Identify which cell holds the provided text, then report its [x, y] central coordinate. 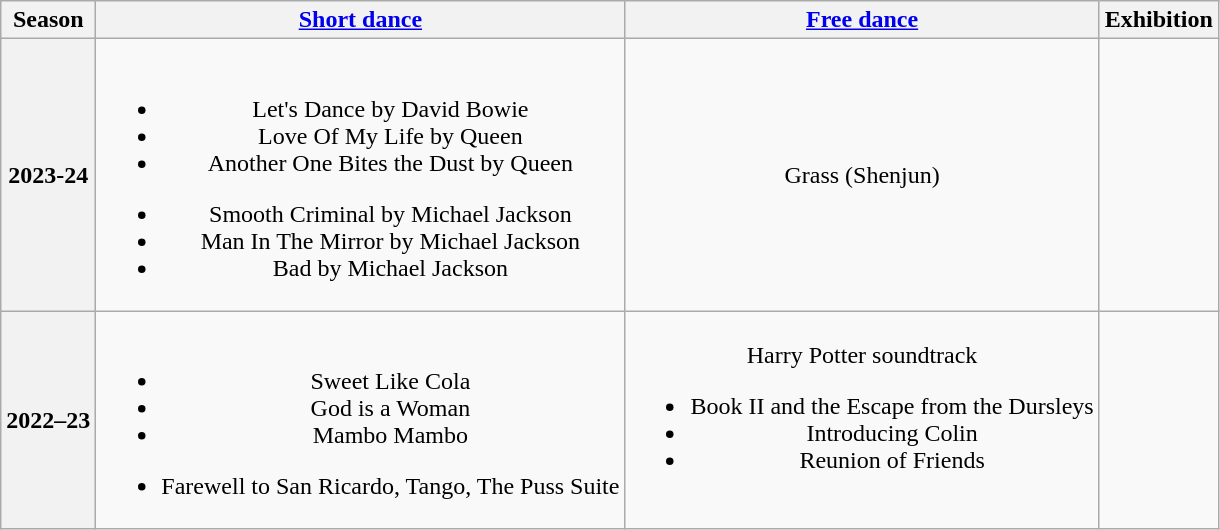
Sweet Like Cola God is a Woman Mambo Mambo Farewell to San Ricardo, Tango, The Puss Suite [360, 420]
2022–23 [48, 420]
Free dance [862, 20]
Harry Potter soundtrackBook II and the Escape from the DursleysIntroducing ColinReunion of Friends [862, 420]
Grass (Shenjun) [862, 175]
2023-24 [48, 175]
Exhibition [1158, 20]
Short dance [360, 20]
Season [48, 20]
